Locate the cell with the specified text and output its [x, y] center coordinate. 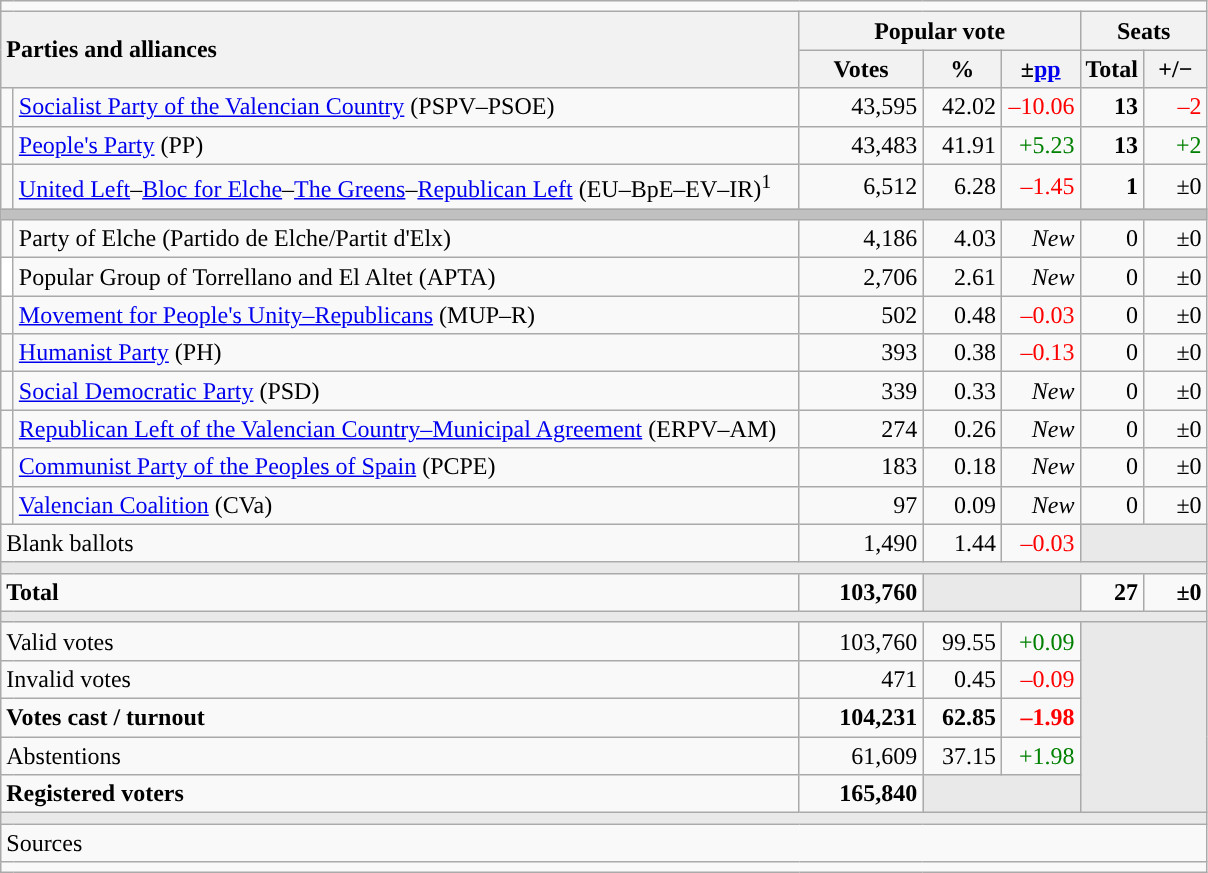
Votes cast / turnout [400, 718]
43,483 [861, 145]
43,595 [861, 107]
502 [861, 315]
Humanist Party (PH) [406, 353]
27 [1112, 592]
104,231 [861, 718]
183 [861, 467]
Seats [1144, 31]
4,186 [861, 239]
Registered voters [400, 794]
1,490 [861, 543]
±pp [1040, 69]
1 [1112, 186]
0.48 [962, 315]
6.28 [962, 186]
+0.09 [1040, 641]
–0.09 [1040, 679]
339 [861, 391]
42.02 [962, 107]
–2 [1176, 107]
Communist Party of the Peoples of Spain (PCPE) [406, 467]
People's Party (PP) [406, 145]
Abstentions [400, 756]
0.38 [962, 353]
0.33 [962, 391]
Invalid votes [400, 679]
37.15 [962, 756]
471 [861, 679]
–1.98 [1040, 718]
6,512 [861, 186]
41.91 [962, 145]
99.55 [962, 641]
+/− [1176, 69]
393 [861, 353]
Popular Group of Torrellano and El Altet (APTA) [406, 277]
2.61 [962, 277]
Valencian Coalition (CVa) [406, 505]
0.18 [962, 467]
4.03 [962, 239]
274 [861, 429]
+2 [1176, 145]
+5.23 [1040, 145]
Valid votes [400, 641]
0.45 [962, 679]
62.85 [962, 718]
Party of Elche (Partido de Elche/Partit d'Elx) [406, 239]
Parties and alliances [400, 50]
–10.06 [1040, 107]
Blank ballots [400, 543]
1.44 [962, 543]
Socialist Party of the Valencian Country (PSPV–PSOE) [406, 107]
Republican Left of the Valencian Country–Municipal Agreement (ERPV–AM) [406, 429]
165,840 [861, 794]
–0.13 [1040, 353]
0.09 [962, 505]
0.26 [962, 429]
2,706 [861, 277]
Social Democratic Party (PSD) [406, 391]
Sources [604, 843]
–1.45 [1040, 186]
97 [861, 505]
Movement for People's Unity–Republicans (MUP–R) [406, 315]
Votes [861, 69]
61,609 [861, 756]
+1.98 [1040, 756]
Popular vote [940, 31]
United Left–Bloc for Elche–The Greens–Republican Left (EU–BpE–EV–IR)1 [406, 186]
% [962, 69]
